Pinpoint the cell where the given text exists, returning its [X, Y] midpoint coordinate. 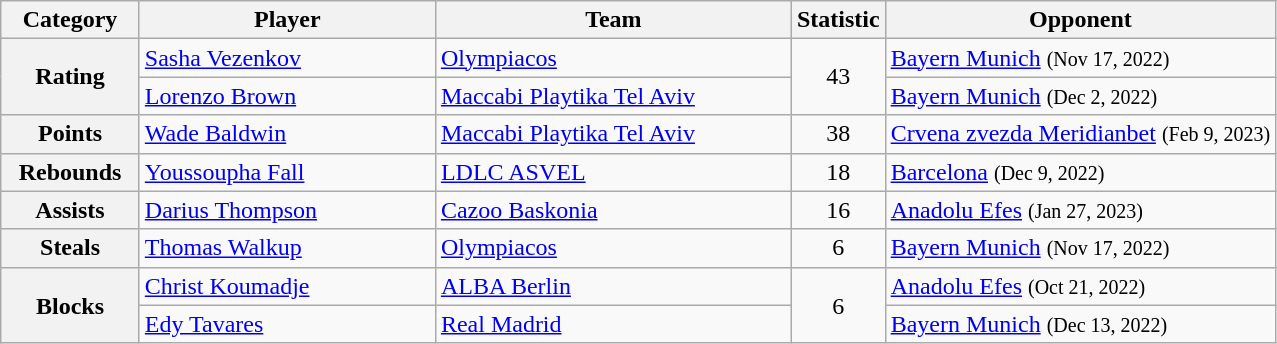
Barcelona (Dec 9, 2022) [1080, 172]
LDLC ASVEL [613, 172]
Thomas Walkup [287, 248]
Opponent [1080, 20]
Blocks [70, 305]
Team [613, 20]
Anadolu Efes (Oct 21, 2022) [1080, 286]
Edy Tavares [287, 324]
Player [287, 20]
Steals [70, 248]
38 [838, 134]
Rebounds [70, 172]
43 [838, 77]
Christ Koumadje [287, 286]
Darius Thompson [287, 210]
Crvena zvezda Meridianbet (Feb 9, 2023) [1080, 134]
Assists [70, 210]
18 [838, 172]
ALBA Berlin [613, 286]
Anadolu Efes (Jan 27, 2023) [1080, 210]
Rating [70, 77]
Wade Baldwin [287, 134]
Category [70, 20]
16 [838, 210]
Cazoo Baskonia [613, 210]
Sasha Vezenkov [287, 58]
Youssoupha Fall [287, 172]
Statistic [838, 20]
Bayern Munich (Dec 2, 2022) [1080, 96]
Lorenzo Brown [287, 96]
Points [70, 134]
Real Madrid [613, 324]
Bayern Munich (Dec 13, 2022) [1080, 324]
